Identify which cell holds the provided text, then report its [X, Y] central coordinate. 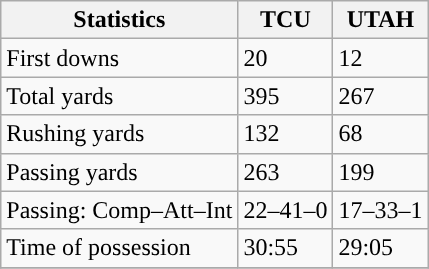
20 [286, 58]
395 [286, 96]
199 [380, 172]
First downs [120, 58]
30:55 [286, 248]
267 [380, 96]
Total yards [120, 96]
22–41–0 [286, 210]
UTAH [380, 20]
68 [380, 134]
29:05 [380, 248]
12 [380, 58]
Statistics [120, 20]
17–33–1 [380, 210]
Passing yards [120, 172]
132 [286, 134]
Passing: Comp–Att–Int [120, 210]
Rushing yards [120, 134]
263 [286, 172]
Time of possession [120, 248]
TCU [286, 20]
